Find where the given text appears and provide that cell's center as [X, Y] coordinate. 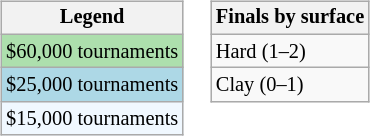
Clay (0–1) [290, 85]
$15,000 tournaments [92, 119]
$60,000 tournaments [92, 51]
Hard (1–2) [290, 51]
$25,000 tournaments [92, 85]
Finals by surface [290, 18]
Legend [92, 18]
